Find where the given text appears and provide that cell's center as [X, Y] coordinate. 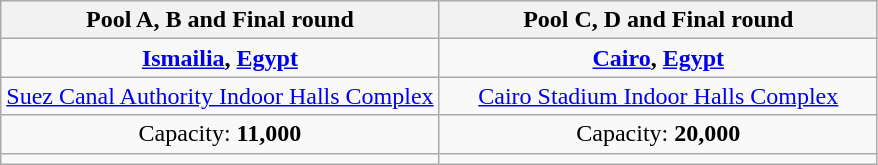
Suez Canal Authority Indoor Halls Complex [220, 96]
Capacity: 11,000 [220, 134]
Cairo, Egypt [658, 58]
Pool C, D and Final round [658, 20]
Pool A, B and Final round [220, 20]
Cairo Stadium Indoor Halls Complex [658, 96]
Ismailia, Egypt [220, 58]
Capacity: 20,000 [658, 134]
